Return the (X, Y) coordinate for the center point of the cell that contains the specified text.  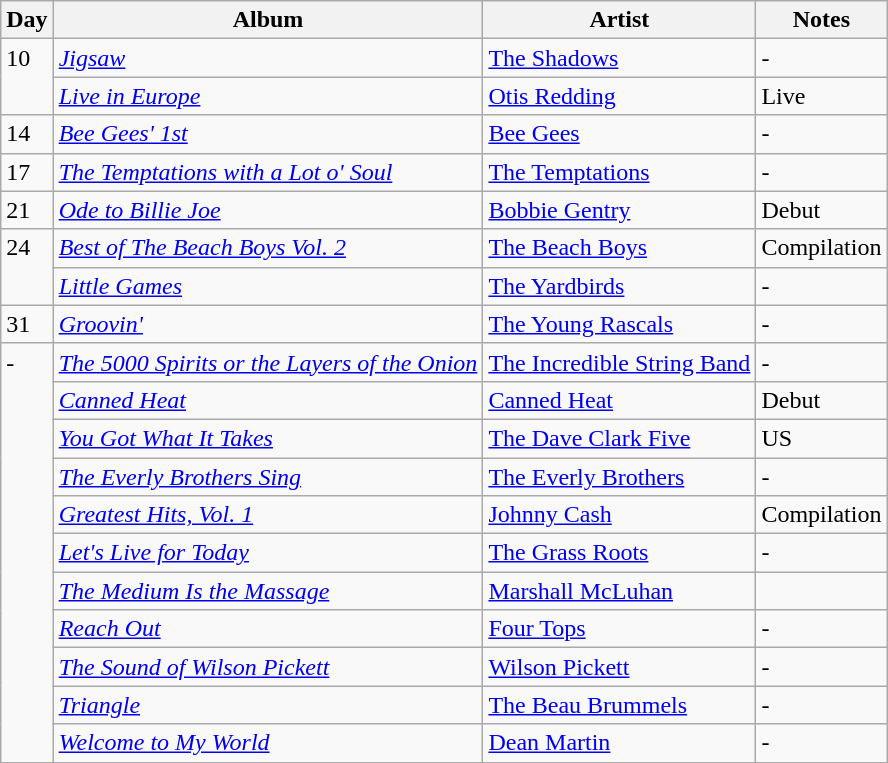
The Everly Brothers (620, 477)
Artist (620, 20)
Triangle (268, 705)
The Dave Clark Five (620, 438)
Wilson Pickett (620, 667)
The Temptations with a Lot o' Soul (268, 172)
Otis Redding (620, 96)
Day (27, 20)
The Young Rascals (620, 324)
The Sound of Wilson Pickett (268, 667)
US (822, 438)
The Medium Is the Massage (268, 591)
14 (27, 134)
The Beach Boys (620, 248)
Johnny Cash (620, 515)
Ode to Billie Joe (268, 210)
31 (27, 324)
Live (822, 96)
Bobbie Gentry (620, 210)
The Temptations (620, 172)
Welcome to My World (268, 743)
24 (27, 267)
Best of The Beach Boys Vol. 2 (268, 248)
Let's Live for Today (268, 553)
10 (27, 77)
The 5000 Spirits or the Layers of the Onion (268, 362)
Four Tops (620, 629)
The Yardbirds (620, 286)
Notes (822, 20)
The Grass Roots (620, 553)
Greatest Hits, Vol. 1 (268, 515)
You Got What It Takes (268, 438)
Groovin' (268, 324)
Bee Gees' 1st (268, 134)
17 (27, 172)
The Beau Brummels (620, 705)
Reach Out (268, 629)
Marshall McLuhan (620, 591)
21 (27, 210)
Jigsaw (268, 58)
The Everly Brothers Sing (268, 477)
The Incredible String Band (620, 362)
Little Games (268, 286)
Bee Gees (620, 134)
The Shadows (620, 58)
Album (268, 20)
Live in Europe (268, 96)
Dean Martin (620, 743)
